Pinpoint the cell where the given text exists, returning its [x, y] midpoint coordinate. 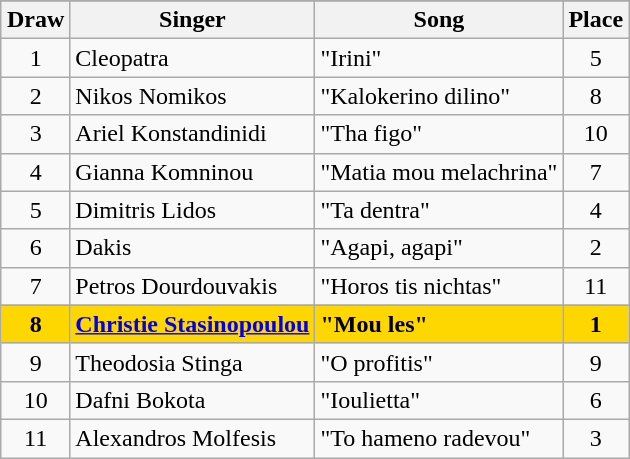
Dafni Bokota [192, 400]
"Ioulietta" [439, 400]
Theodosia Stinga [192, 362]
Nikos Nomikos [192, 96]
"To hameno radevou" [439, 438]
"Mou les" [439, 324]
"O profitis" [439, 362]
Song [439, 20]
Dimitris Lidos [192, 210]
"Tha figo" [439, 134]
"Irini" [439, 58]
"Ta dentra" [439, 210]
Ariel Konstandinidi [192, 134]
Place [596, 20]
Dakis [192, 248]
"Matia mou melachrina" [439, 172]
Cleopatra [192, 58]
"Horos tis nichtas" [439, 286]
Gianna Komninou [192, 172]
"Agapi, agapi" [439, 248]
Petros Dourdouvakis [192, 286]
Alexandros Molfesis [192, 438]
Christie Stasinopoulou [192, 324]
Draw [35, 20]
"Kalokerino dilino" [439, 96]
Singer [192, 20]
